Find where the given text appears and provide that cell's center as [X, Y] coordinate. 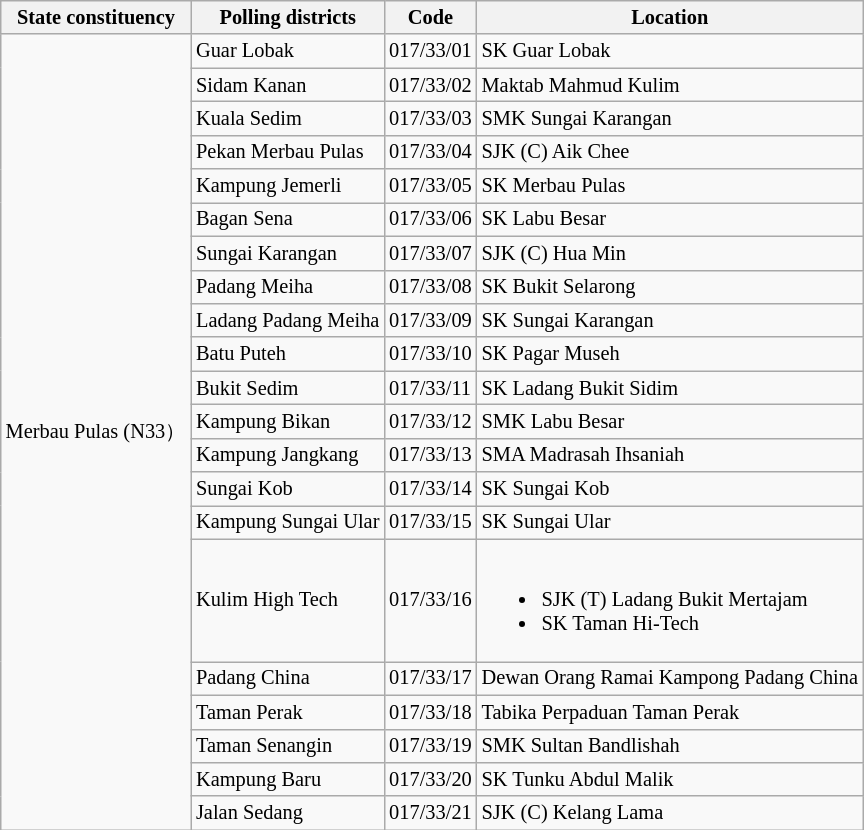
Padang Meiha [288, 287]
017/33/12 [430, 421]
Polling districts [288, 17]
SJK (C) Aik Chee [670, 152]
SK Pagar Museh [670, 354]
Maktab Mahmud Kulim [670, 85]
SK Sungai Kob [670, 489]
Kampung Bikan [288, 421]
017/33/09 [430, 320]
017/33/11 [430, 388]
SK Guar Lobak [670, 51]
Sungai Karangan [288, 253]
Guar Lobak [288, 51]
SJK (C) Kelang Lama [670, 813]
017/33/07 [430, 253]
Kampung Jemerli [288, 186]
SK Sungai Ular [670, 522]
Ladang Padang Meiha [288, 320]
Padang China [288, 678]
017/33/20 [430, 779]
SK Bukit Selarong [670, 287]
017/33/17 [430, 678]
017/33/16 [430, 600]
SJK (C) Hua Min [670, 253]
Kuala Sedim [288, 118]
017/33/06 [430, 219]
Kulim High Tech [288, 600]
017/33/10 [430, 354]
State constituency [96, 17]
Merbau Pulas (N33） [96, 432]
Sungai Kob [288, 489]
SK Tunku Abdul Malik [670, 779]
017/33/18 [430, 712]
Sidam Kanan [288, 85]
Bagan Sena [288, 219]
Kampung Sungai Ular [288, 522]
017/33/04 [430, 152]
017/33/02 [430, 85]
Dewan Orang Ramai Kampong Padang China [670, 678]
Code [430, 17]
017/33/15 [430, 522]
Taman Senangin [288, 746]
SMA Madrasah Ihsaniah [670, 455]
Jalan Sedang [288, 813]
017/33/01 [430, 51]
Taman Perak [288, 712]
SMK Sultan Bandlishah [670, 746]
SK Labu Besar [670, 219]
Pekan Merbau Pulas [288, 152]
Kampung Jangkang [288, 455]
Batu Puteh [288, 354]
SK Merbau Pulas [670, 186]
SMK Labu Besar [670, 421]
017/33/08 [430, 287]
SK Ladang Bukit Sidim [670, 388]
Location [670, 17]
Tabika Perpaduan Taman Perak [670, 712]
Kampung Baru [288, 779]
017/33/03 [430, 118]
017/33/13 [430, 455]
SMK Sungai Karangan [670, 118]
017/33/19 [430, 746]
017/33/14 [430, 489]
017/33/05 [430, 186]
Bukit Sedim [288, 388]
SK Sungai Karangan [670, 320]
017/33/21 [430, 813]
SJK (T) Ladang Bukit MertajamSK Taman Hi-Tech [670, 600]
